Extract the (X, Y) coordinate from the center of the cell holding the provided text.  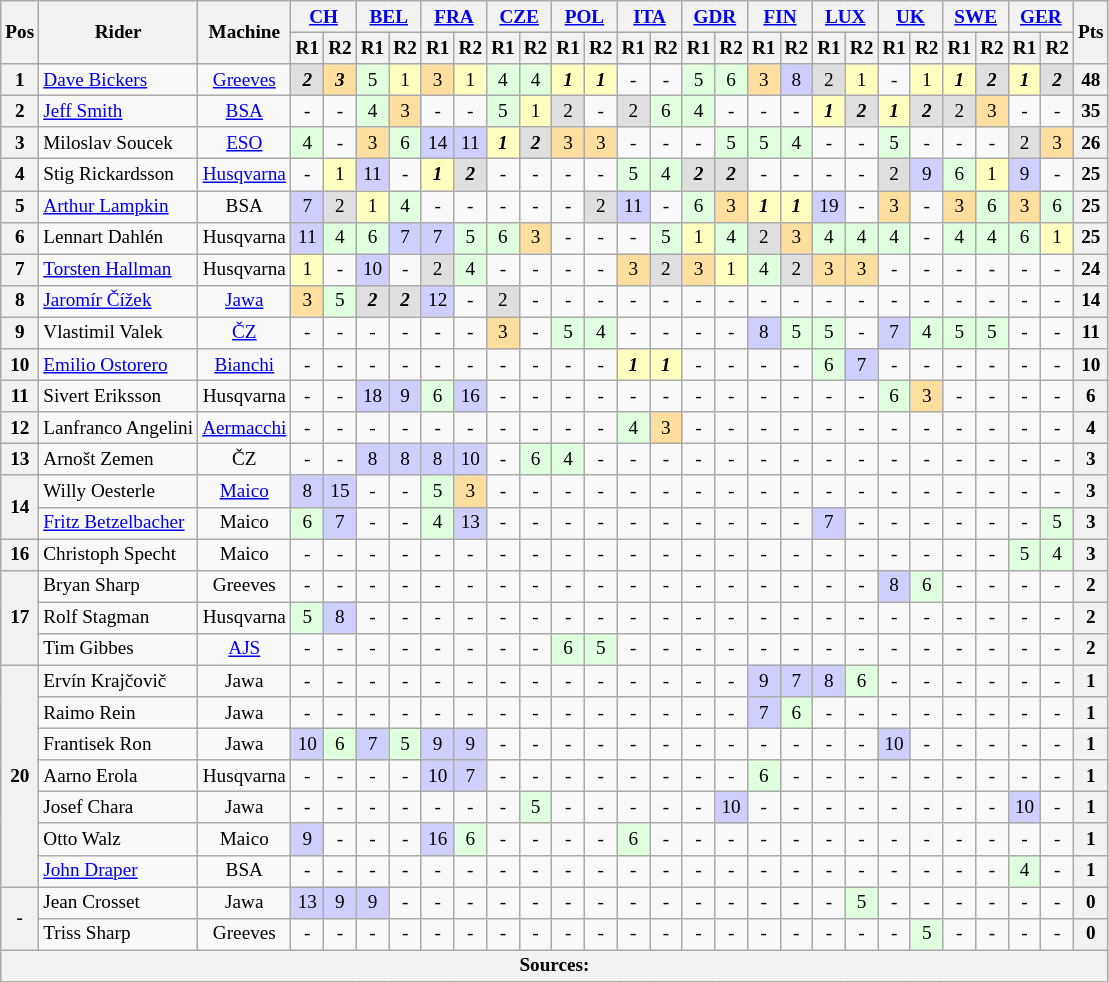
AJS (244, 649)
Sources: (554, 966)
Frantisek Ron (118, 744)
24 (1090, 270)
Jean Crosset (118, 902)
Rider (118, 32)
GER (1040, 17)
Vlastimil Valek (118, 333)
35 (1090, 111)
LUX (846, 17)
Bryan Sharp (118, 586)
Rolf Stagman (118, 618)
Pos (20, 32)
GDR (714, 17)
Willy Oesterle (118, 491)
Arnošt Zemen (118, 460)
Torsten Hallman (118, 270)
Ervín Krajčovič (118, 681)
Otto Walz (118, 839)
Triss Sharp (118, 934)
Aermacchi (244, 428)
Machine (244, 32)
Stig Rickardsson (118, 175)
48 (1090, 80)
19 (830, 206)
Miloslav Soucek (118, 143)
Lanfranco Angelini (118, 428)
Christoph Specht (118, 554)
Lennart Dahlén (118, 238)
Raimo Rein (118, 713)
John Draper (118, 871)
Jaromír Čížek (118, 301)
UK (910, 17)
FRA (454, 17)
Aarno Erola (118, 776)
CH (324, 17)
CZE (520, 17)
ESO (244, 143)
SWE (976, 17)
Fritz Betzelbacher (118, 523)
17 (20, 618)
Arthur Lampkin (118, 206)
Emilio Ostorero (118, 365)
15 (340, 491)
POL (584, 17)
26 (1090, 143)
ITA (650, 17)
20 (20, 776)
FIN (780, 17)
Bianchi (244, 365)
18 (372, 396)
Tim Gibbes (118, 649)
Pts (1090, 32)
BEL (388, 17)
Sivert Eriksson (118, 396)
Dave Bickers (118, 80)
Jeff Smith (118, 111)
Josef Chara (118, 808)
